Identify which cell holds the provided text, then report its (X, Y) central coordinate. 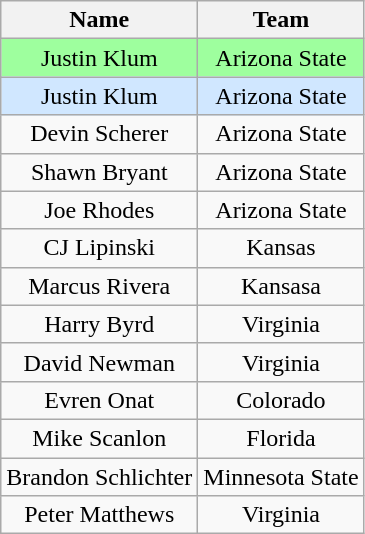
Shawn Bryant (100, 172)
Peter Matthews (100, 515)
Devin Scherer (100, 134)
Joe Rhodes (100, 210)
Kansas (281, 248)
Kansasa (281, 286)
Colorado (281, 400)
Evren Onat (100, 400)
Marcus Rivera (100, 286)
Minnesota State (281, 477)
CJ Lipinski (100, 248)
Team (281, 20)
Mike Scanlon (100, 438)
Name (100, 20)
Harry Byrd (100, 324)
David Newman (100, 362)
Brandon Schlichter (100, 477)
Florida (281, 438)
